Pinpoint the cell where the given text exists, returning its [X, Y] midpoint coordinate. 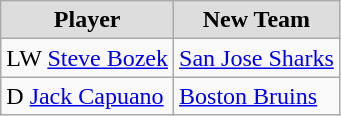
New Team [257, 20]
San Jose Sharks [257, 58]
Boston Bruins [257, 96]
Player [88, 20]
LW Steve Bozek [88, 58]
D Jack Capuano [88, 96]
